Scan for the cell matching the given text and deliver its (x, y) coordinate at center. 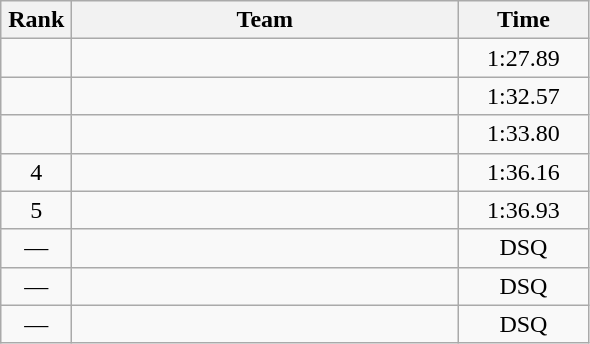
Time (524, 20)
1:36.16 (524, 172)
1:27.89 (524, 58)
1:33.80 (524, 134)
5 (36, 210)
4 (36, 172)
Rank (36, 20)
1:32.57 (524, 96)
Team (265, 20)
1:36.93 (524, 210)
